Locate the cell with the specified text and output its (X, Y) center coordinate. 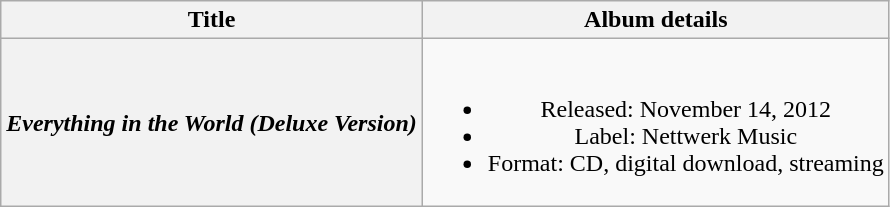
Title (212, 20)
Released: November 14, 2012Label: Nettwerk MusicFormat: CD, digital download, streaming (656, 122)
Album details (656, 20)
Everything in the World (Deluxe Version) (212, 122)
